Return (x, y) of the center of cell containing provided text 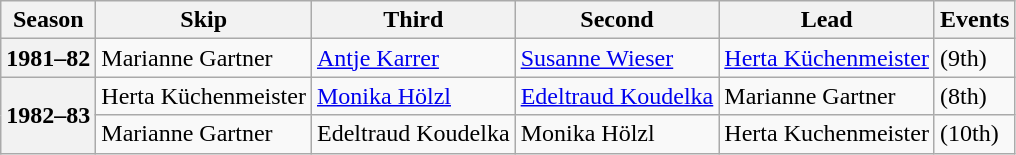
1981–82 (48, 58)
Herta Kuchenmeister (827, 134)
(10th) (974, 134)
(9th) (974, 58)
Season (48, 20)
Susanne Wieser (617, 58)
Skip (204, 20)
Lead (827, 20)
Second (617, 20)
Third (413, 20)
(8th) (974, 96)
Antje Karrer (413, 58)
1982–83 (48, 115)
Events (974, 20)
